Return the (x, y) coordinate for the center point of the cell that contains the specified text.  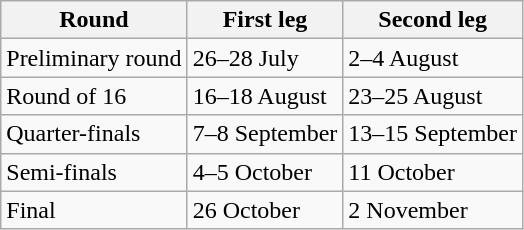
First leg (265, 20)
4–5 October (265, 172)
Preliminary round (94, 58)
7–8 September (265, 134)
2–4 August (433, 58)
16–18 August (265, 96)
23–25 August (433, 96)
26 October (265, 210)
Semi-finals (94, 172)
Round (94, 20)
26–28 July (265, 58)
2 November (433, 210)
Round of 16 (94, 96)
11 October (433, 172)
Quarter-finals (94, 134)
13–15 September (433, 134)
Final (94, 210)
Second leg (433, 20)
